Search for the cell housing the specified text and yield its [x, y] center coordinate. 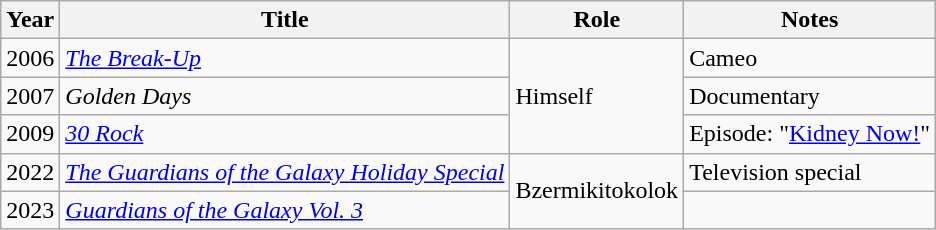
Golden Days [285, 96]
Episode: "Kidney Now!" [810, 134]
Guardians of the Galaxy Vol. 3 [285, 210]
Notes [810, 20]
Title [285, 20]
2007 [30, 96]
2009 [30, 134]
Documentary [810, 96]
Himself [597, 96]
2006 [30, 58]
Television special [810, 172]
The Guardians of the Galaxy Holiday Special [285, 172]
Bzermikitokolok [597, 191]
2023 [30, 210]
Role [597, 20]
30 Rock [285, 134]
Cameo [810, 58]
2022 [30, 172]
Year [30, 20]
The Break-Up [285, 58]
